Extract the (X, Y) coordinate from the center of the cell holding the provided text.  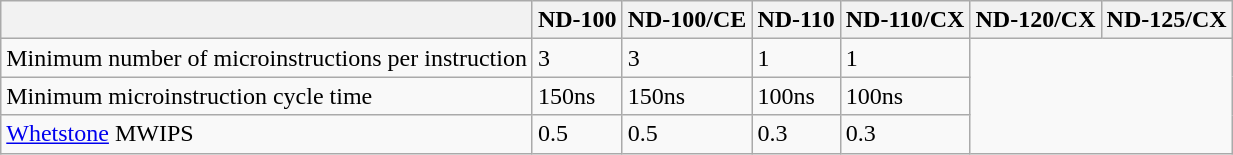
ND-100/CE (687, 20)
ND-110 (796, 20)
ND-120/CX (1036, 20)
Whetstone MWIPS (267, 134)
ND-110/CX (905, 20)
ND-100 (577, 20)
Minimum number of microinstructions per instruction (267, 58)
Minimum microinstruction cycle time (267, 96)
ND-125/CX (1166, 20)
